Return (X, Y) of the center of cell containing provided text 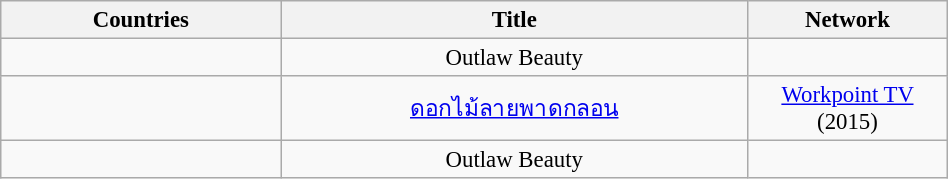
ดอกไม้ลายพาดกลอน (514, 108)
Countries (141, 20)
Workpoint TV (2015) (848, 108)
Title (514, 20)
Network (848, 20)
